Scan for the cell matching the given text and deliver its (X, Y) coordinate at center. 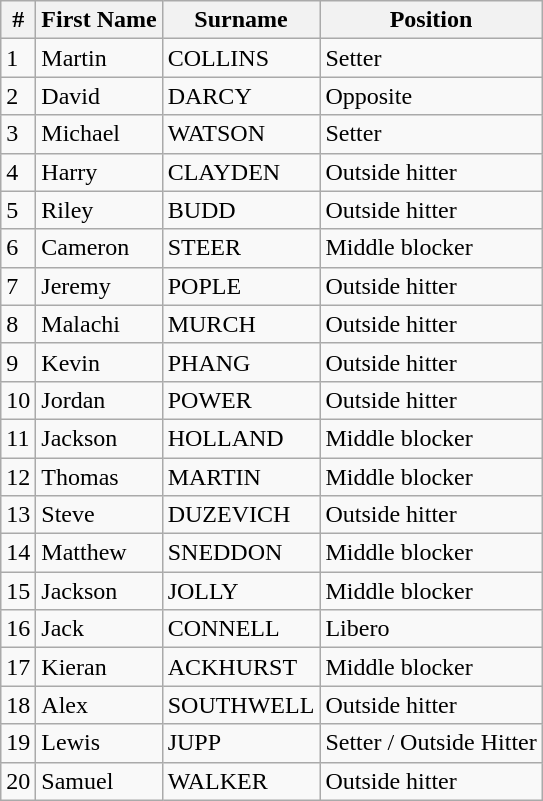
18 (18, 705)
JUPP (241, 743)
CONNELL (241, 629)
5 (18, 210)
Surname (241, 20)
Kieran (99, 667)
PHANG (241, 362)
Michael (99, 134)
9 (18, 362)
2 (18, 96)
Harry (99, 172)
Position (431, 20)
DUZEVICH (241, 515)
Kevin (99, 362)
MURCH (241, 324)
Opposite (431, 96)
POPLE (241, 286)
Jack (99, 629)
Riley (99, 210)
12 (18, 477)
SOUTHWELL (241, 705)
17 (18, 667)
MARTIN (241, 477)
POWER (241, 400)
BUDD (241, 210)
4 (18, 172)
# (18, 20)
1 (18, 58)
11 (18, 438)
Martin (99, 58)
16 (18, 629)
13 (18, 515)
Thomas (99, 477)
David (99, 96)
8 (18, 324)
6 (18, 248)
CLAYDEN (241, 172)
Steve (99, 515)
WATSON (241, 134)
7 (18, 286)
10 (18, 400)
STEER (241, 248)
Matthew (99, 553)
ACKHURST (241, 667)
First Name (99, 20)
19 (18, 743)
14 (18, 553)
Jeremy (99, 286)
Malachi (99, 324)
JOLLY (241, 591)
Cameron (99, 248)
Jordan (99, 400)
COLLINS (241, 58)
Libero (431, 629)
WALKER (241, 781)
Alex (99, 705)
20 (18, 781)
Setter / Outside Hitter (431, 743)
SNEDDON (241, 553)
HOLLAND (241, 438)
Lewis (99, 743)
Samuel (99, 781)
DARCY (241, 96)
3 (18, 134)
15 (18, 591)
